Extract the [X, Y] coordinate from the center of the cell holding the provided text.  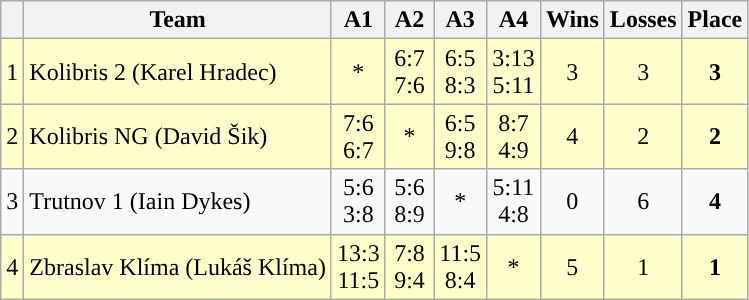
A3 [460, 20]
0 [572, 202]
5:11 4:8 [514, 202]
11:5 8:4 [460, 266]
Kolibris NG (David Šik) [178, 136]
6:7 7:6 [410, 72]
8:7 4:9 [514, 136]
6:5 9:8 [460, 136]
Team [178, 20]
Zbraslav Klíma (Lukáš Klíma) [178, 266]
Wins [572, 20]
5 [572, 266]
6 [643, 202]
A2 [410, 20]
A1 [358, 20]
7:8 9:4 [410, 266]
A4 [514, 20]
Trutnov 1 (Iain Dykes) [178, 202]
Losses [643, 20]
6:5 8:3 [460, 72]
5:6 8:9 [410, 202]
Place [715, 20]
Kolibris 2 (Karel Hradec) [178, 72]
13:311:5 [358, 266]
3:135:11 [514, 72]
5:6 3:8 [358, 202]
7:6 6:7 [358, 136]
